From the cell containing the given text, extract its center point as [x, y] coordinate. 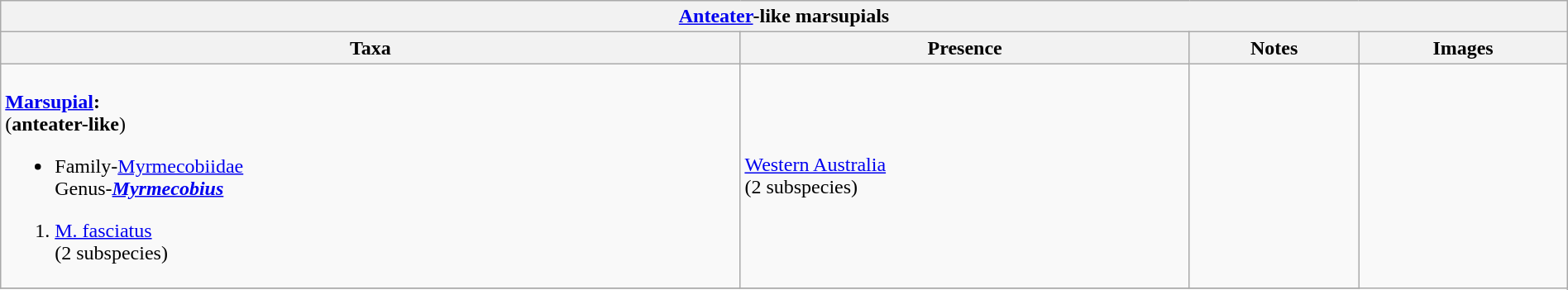
Marsupial:(anteater-like)Family-MyrmecobiidaeGenus-MyrmecobiusM. fasciatus(2 subspecies) [370, 176]
Images [1463, 48]
Anteater-like marsupials [784, 17]
Presence [964, 48]
Taxa [370, 48]
Notes [1274, 48]
Western Australia(2 subspecies) [964, 176]
